Determine the (X, Y) coordinate at the center of the cell enclosing the given text.  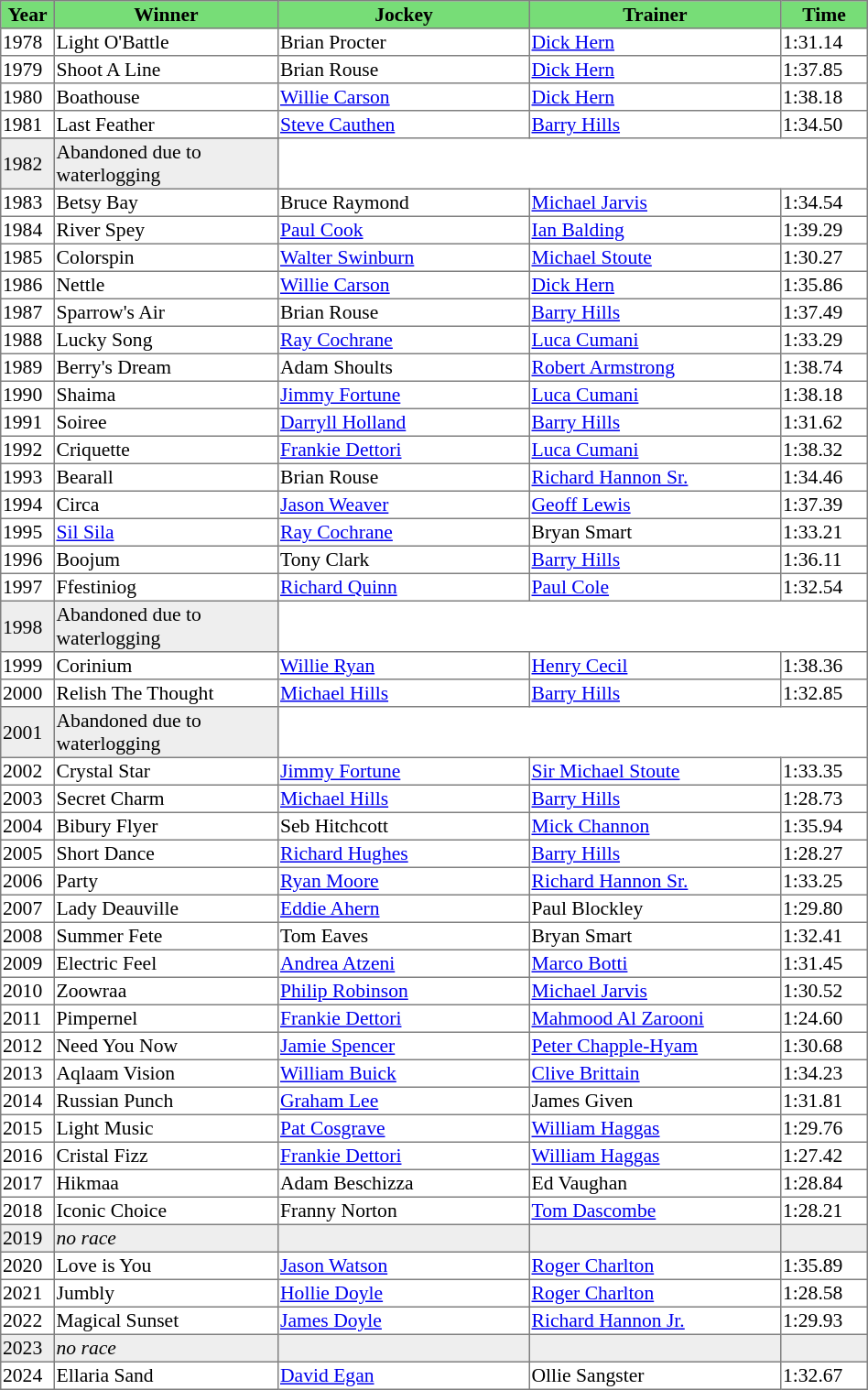
Party (166, 881)
Sparrow's Air (166, 312)
1:32.85 (824, 693)
1984 (27, 230)
1:24.60 (824, 1018)
Corinium (166, 666)
1:28.84 (824, 1183)
Crystal Star (166, 771)
Sir Michael Stoute (655, 771)
1:27.42 (824, 1156)
Bearall (166, 477)
Berry's Dream (166, 367)
2017 (27, 1183)
Iconic Choice (166, 1211)
Circa (166, 505)
Ryan Moore (404, 881)
1:35.86 (824, 285)
2000 (27, 693)
1:34.23 (824, 1073)
Steve Cauthen (404, 125)
2021 (27, 1293)
Cristal Fizz (166, 1156)
Graham Lee (404, 1101)
1:33.25 (824, 881)
Paul Cook (404, 230)
Darryll Holland (404, 422)
Bibury Flyer (166, 826)
1:28.21 (824, 1211)
Aqlaam Vision (166, 1073)
1:29.93 (824, 1320)
1:34.50 (824, 125)
1:28.58 (824, 1293)
Ollie Sangster (655, 1375)
1982 (27, 164)
1:30.52 (824, 991)
Boojum (166, 559)
2010 (27, 991)
Year (27, 15)
Time (824, 15)
1987 (27, 312)
Hollie Doyle (404, 1293)
Summer Fete (166, 936)
2013 (27, 1073)
1:30.68 (824, 1046)
1:35.94 (824, 826)
2016 (27, 1156)
Adam Shoults (404, 367)
Mahmood Al Zarooni (655, 1018)
Richard Hannon Jr. (655, 1320)
Franny Norton (404, 1211)
Jockey (404, 15)
Zoowraa (166, 991)
1:33.35 (824, 771)
1:30.27 (824, 257)
2001 (27, 733)
Jason Weaver (404, 505)
2008 (27, 936)
1990 (27, 395)
Geoff Lewis (655, 505)
1991 (27, 422)
Bruce Raymond (404, 202)
1:36.11 (824, 559)
Jamie Spencer (404, 1046)
James Doyle (404, 1320)
2018 (27, 1211)
1:38.36 (824, 666)
Electric Feel (166, 963)
1993 (27, 477)
William Buick (404, 1073)
Richard Hughes (404, 853)
1:32.41 (824, 936)
2009 (27, 963)
1:29.80 (824, 908)
1:31.14 (824, 42)
Michael Stoute (655, 257)
1:31.62 (824, 422)
River Spey (166, 230)
2005 (27, 853)
Peter Chapple-Hyam (655, 1046)
Paul Blockley (655, 908)
Ed Vaughan (655, 1183)
Trainer (655, 15)
1:31.81 (824, 1101)
2002 (27, 771)
Seb Hitchcott (404, 826)
1:34.54 (824, 202)
1995 (27, 532)
Shoot A Line (166, 70)
Andrea Atzeni (404, 963)
Last Feather (166, 125)
2006 (27, 881)
2012 (27, 1046)
Soiree (166, 422)
1992 (27, 450)
Mick Channon (655, 826)
2007 (27, 908)
2020 (27, 1265)
1981 (27, 125)
1986 (27, 285)
1:35.89 (824, 1265)
Relish The Thought (166, 693)
2022 (27, 1320)
1997 (27, 587)
Marco Botti (655, 963)
1985 (27, 257)
Richard Quinn (404, 587)
1:37.39 (824, 505)
Betsy Bay (166, 202)
1:29.76 (824, 1128)
David Egan (404, 1375)
Henry Cecil (655, 666)
Colorspin (166, 257)
Paul Cole (655, 587)
1:32.67 (824, 1375)
Robert Armstrong (655, 367)
Eddie Ahern (404, 908)
1:28.27 (824, 853)
Pimpernel (166, 1018)
Adam Beschizza (404, 1183)
Ian Balding (655, 230)
Ffestiniog (166, 587)
Winner (166, 15)
Light O'Battle (166, 42)
Lucky Song (166, 340)
2014 (27, 1101)
Need You Now (166, 1046)
2023 (27, 1348)
2019 (27, 1238)
Nettle (166, 285)
2003 (27, 798)
Criquette (166, 450)
Willie Ryan (404, 666)
1978 (27, 42)
2024 (27, 1375)
1983 (27, 202)
1999 (27, 666)
1994 (27, 505)
1:38.74 (824, 367)
Secret Charm (166, 798)
Sil Sila (166, 532)
2011 (27, 1018)
Hikmaa (166, 1183)
Clive Brittain (655, 1073)
Lady Deauville (166, 908)
Jumbly (166, 1293)
James Given (655, 1101)
1:33.29 (824, 340)
1:33.21 (824, 532)
2004 (27, 826)
Jason Watson (404, 1265)
1:32.54 (824, 587)
2015 (27, 1128)
1:28.73 (824, 798)
1979 (27, 70)
1:39.29 (824, 230)
1:38.32 (824, 450)
1996 (27, 559)
1:34.46 (824, 477)
Brian Procter (404, 42)
1:37.49 (824, 312)
Light Music (166, 1128)
1989 (27, 367)
Boathouse (166, 97)
Tony Clark (404, 559)
Russian Punch (166, 1101)
Ellaria Sand (166, 1375)
1998 (27, 626)
Pat Cosgrave (404, 1128)
Magical Sunset (166, 1320)
1980 (27, 97)
Tom Dascombe (655, 1211)
Shaima (166, 395)
Tom Eaves (404, 936)
1:31.45 (824, 963)
Short Dance (166, 853)
Walter Swinburn (404, 257)
1:37.85 (824, 70)
Philip Robinson (404, 991)
Love is You (166, 1265)
1988 (27, 340)
